For the text-containing cell, return its midpoint in (x, y) coordinate format. 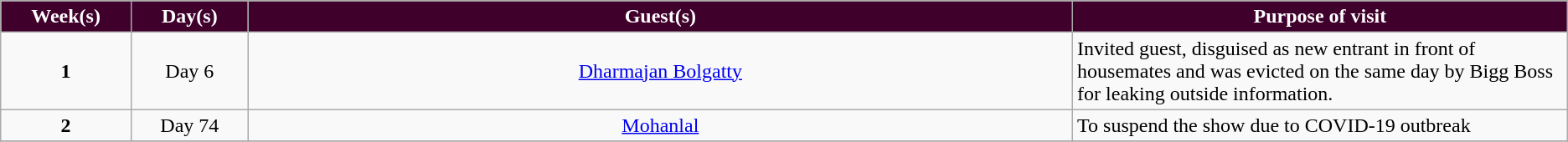
2 (66, 125)
Day(s) (189, 17)
Purpose of visit (1320, 17)
1 (66, 71)
Mohanlal (660, 125)
Dharmajan Bolgatty (660, 71)
To suspend the show due to COVID-19 outbreak (1320, 125)
Guest(s) (660, 17)
Week(s) (66, 17)
Day 6 (189, 71)
Day 74 (189, 125)
Invited guest, disguised as new entrant in front of housemates and was evicted on the same day by Bigg Boss for leaking outside information. (1320, 71)
